Determine the [x, y] coordinate at the center of the cell enclosing the given text.  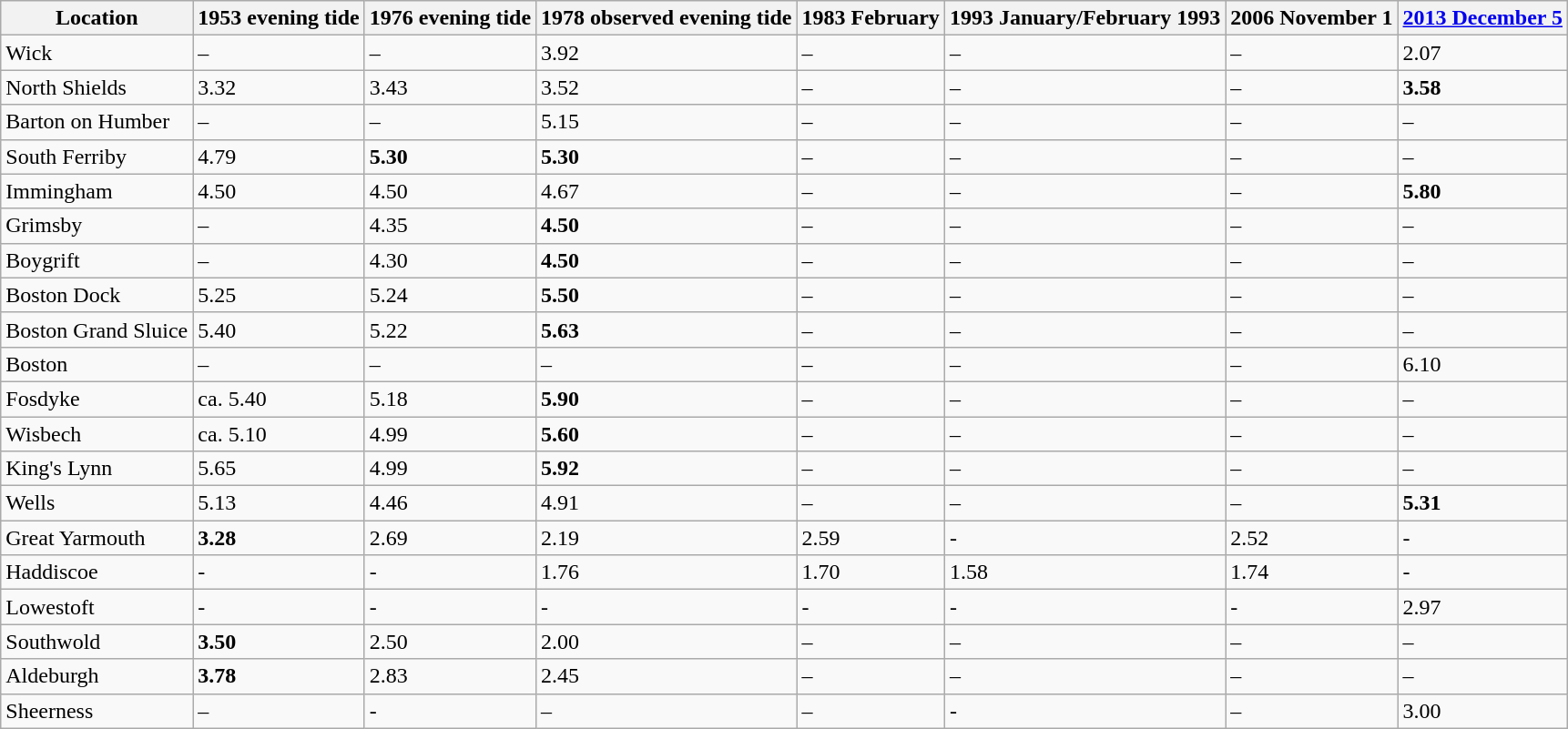
3.43 [450, 87]
Barton on Humber [97, 122]
1.74 [1311, 572]
5.25 [279, 295]
Boston Grand Sluice [97, 329]
2.50 [450, 642]
3.52 [667, 87]
North Shields [97, 87]
5.15 [667, 122]
2.83 [450, 676]
2.45 [667, 676]
4.67 [667, 191]
3.00 [1482, 711]
4.35 [450, 226]
Sheerness [97, 711]
1976 evening tide [450, 18]
5.24 [450, 295]
5.22 [450, 329]
1953 evening tide [279, 18]
3.28 [279, 538]
Great Yarmouth [97, 538]
ca. 5.40 [279, 399]
Boston Dock [97, 295]
2.19 [667, 538]
3.78 [279, 676]
5.50 [667, 295]
4.79 [279, 157]
4.91 [667, 503]
1993 January/February 1993 [1084, 18]
1.76 [667, 572]
5.18 [450, 399]
Lowestoft [97, 607]
5.40 [279, 329]
2.07 [1482, 53]
5.92 [667, 469]
1.70 [871, 572]
1.58 [1084, 572]
5.31 [1482, 503]
5.90 [667, 399]
Location [97, 18]
Grimsby [97, 226]
2.97 [1482, 607]
3.50 [279, 642]
1983 February [871, 18]
3.92 [667, 53]
5.13 [279, 503]
2.69 [450, 538]
3.58 [1482, 87]
Boygrift [97, 260]
2.00 [667, 642]
Aldeburgh [97, 676]
3.32 [279, 87]
Southwold [97, 642]
6.10 [1482, 364]
2006 November 1 [1311, 18]
4.46 [450, 503]
1978 observed evening tide [667, 18]
2.59 [871, 538]
4.30 [450, 260]
5.60 [667, 434]
Fosdyke [97, 399]
Wisbech [97, 434]
2013 December 5 [1482, 18]
5.65 [279, 469]
Boston [97, 364]
ca. 5.10 [279, 434]
South Ferriby [97, 157]
Wells [97, 503]
5.63 [667, 329]
2.52 [1311, 538]
Wick [97, 53]
Haddiscoe [97, 572]
King's Lynn [97, 469]
5.80 [1482, 191]
Immingham [97, 191]
